Return [X, Y] of the center of cell containing provided text 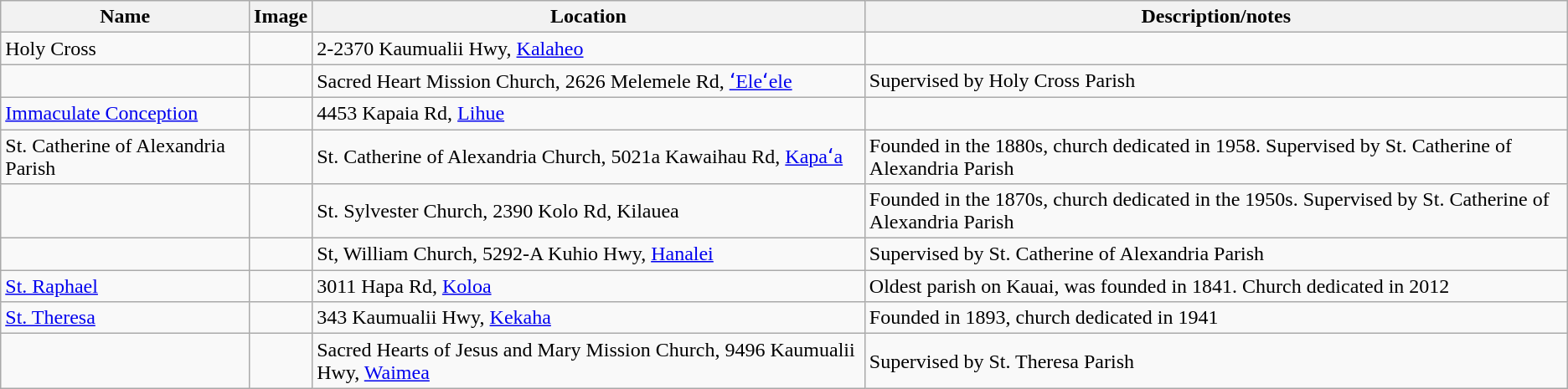
Location [589, 17]
Founded in 1893, church dedicated in 1941 [1216, 318]
Holy Cross [126, 49]
Oldest parish on Kauai, was founded in 1841. Church dedicated in 2012 [1216, 286]
St. Catherine of Alexandria Church, 5021a Kawaihau Rd, Kapaʻa [589, 156]
St. Catherine of Alexandria Parish [126, 156]
Founded in the 1880s, church dedicated in 1958. Supervised by St. Catherine of Alexandria Parish [1216, 156]
St, William Church, 5292-A Kuhio Hwy, Hanalei [589, 254]
Supervised by St. Theresa Parish [1216, 361]
Image [281, 17]
Founded in the 1870s, church dedicated in the 1950s. Supervised by St. Catherine of Alexandria Parish [1216, 211]
Immaculate Conception [126, 113]
Sacred Hearts of Jesus and Mary Mission Church, 9496 Kaumualii Hwy, Waimea [589, 361]
343 Kaumualii Hwy, Kekaha [589, 318]
St. Raphael [126, 286]
St. Sylvester Church, 2390 Kolo Rd, Kilauea [589, 211]
St. Theresa [126, 318]
Supervised by Holy Cross Parish [1216, 81]
2-2370 Kaumualii Hwy, Kalaheo [589, 49]
4453 Kapaia Rd, Lihue [589, 113]
Name [126, 17]
Supervised by St. Catherine of Alexandria Parish [1216, 254]
Sacred Heart Mission Church, 2626 Melemele Rd, ʻEleʻele [589, 81]
Description/notes [1216, 17]
3011 Hapa Rd, Koloa [589, 286]
